Return the (x, y) coordinate for the center point of the cell that contains the specified text.  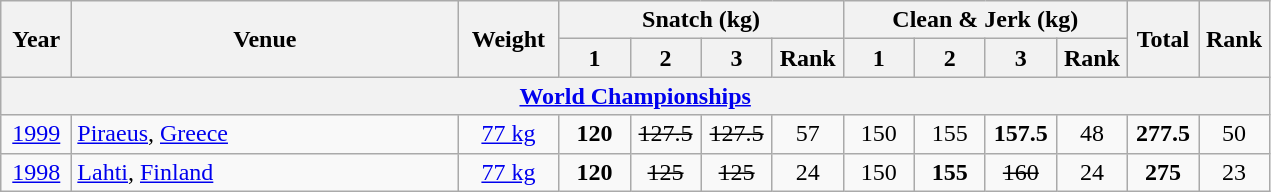
Lahti, Finland (265, 172)
Year (36, 39)
Venue (265, 39)
Clean & Jerk (kg) (985, 20)
Total (1162, 39)
Snatch (kg) (701, 20)
Weight (508, 39)
57 (808, 134)
1998 (36, 172)
275 (1162, 172)
1999 (36, 134)
Piraeus, Greece (265, 134)
277.5 (1162, 134)
50 (1234, 134)
157.5 (1020, 134)
23 (1234, 172)
160 (1020, 172)
World Championships (636, 96)
48 (1092, 134)
